For the text-containing cell, return its midpoint in (X, Y) coordinate format. 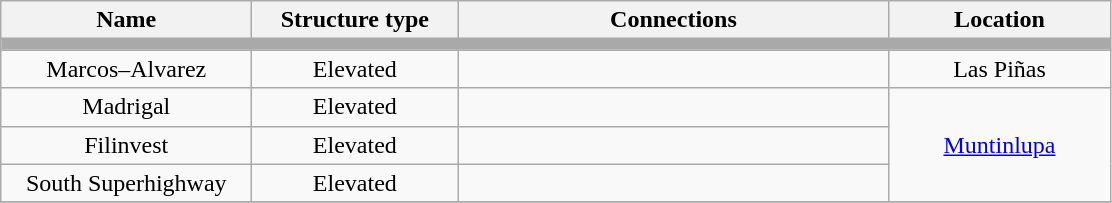
Las Piñas (1000, 69)
Structure type (355, 20)
Name (126, 20)
Marcos–Alvarez (126, 69)
Madrigal (126, 107)
Connections (674, 20)
Location (1000, 20)
Filinvest (126, 145)
Muntinlupa (1000, 145)
South Superhighway (126, 183)
